For the text-containing cell, return its midpoint in [X, Y] coordinate format. 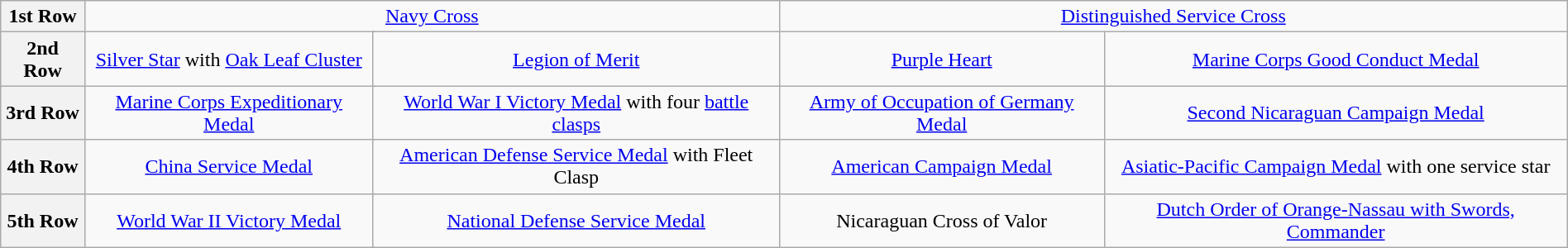
China Service Medal [228, 167]
Army of Occupation of Germany Medal [941, 112]
World War I Victory Medal with four battle clasps [576, 112]
American Defense Service Medal with Fleet Clasp [576, 167]
5th Row [43, 220]
Navy Cross [432, 17]
Purple Heart [941, 60]
American Campaign Medal [941, 167]
National Defense Service Medal [576, 220]
Distinguished Service Cross [1173, 17]
2nd Row [43, 60]
World War II Victory Medal [228, 220]
Second Nicaraguan Campaign Medal [1336, 112]
Marine Corps Good Conduct Medal [1336, 60]
Legion of Merit [576, 60]
4th Row [43, 167]
Dutch Order of Orange-Nassau with Swords, Commander [1336, 220]
Nicaraguan Cross of Valor [941, 220]
1st Row [43, 17]
Silver Star with Oak Leaf Cluster [228, 60]
Marine Corps Expeditionary Medal [228, 112]
Asiatic-Pacific Campaign Medal with one service star [1336, 167]
3rd Row [43, 112]
